Output the (x, y) coordinate of the center of the cell containing the given text.  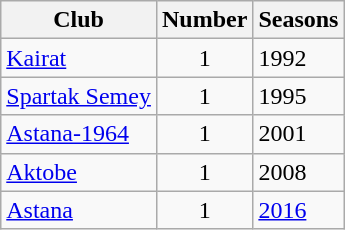
Spartak Semey (79, 96)
Number (204, 20)
Kairat (79, 58)
Club (79, 20)
2008 (298, 172)
Astana-1964 (79, 134)
Astana (79, 210)
Aktobe (79, 172)
Seasons (298, 20)
1995 (298, 96)
2001 (298, 134)
2016 (298, 210)
1992 (298, 58)
